Provide the (x, y) coordinate of the cell's center where the given text is located.  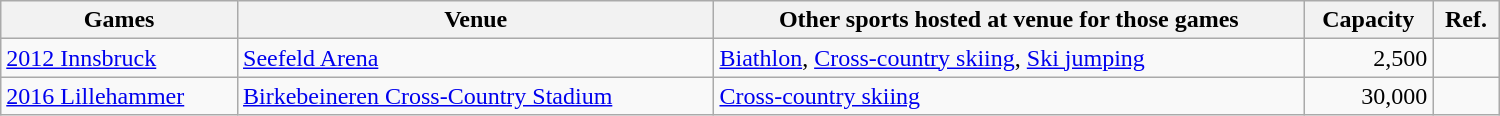
Birkebeineren Cross-Country Stadium (476, 96)
2012 Innsbruck (120, 58)
Games (120, 20)
Cross-country skiing (1009, 96)
Capacity (1368, 20)
Ref. (1466, 20)
Venue (476, 20)
30,000 (1368, 96)
Seefeld Arena (476, 58)
2016 Lillehammer (120, 96)
Biathlon, Cross-country skiing, Ski jumping (1009, 58)
Other sports hosted at venue for those games (1009, 20)
2,500 (1368, 58)
